Locate the cell with the specified text and output its [x, y] center coordinate. 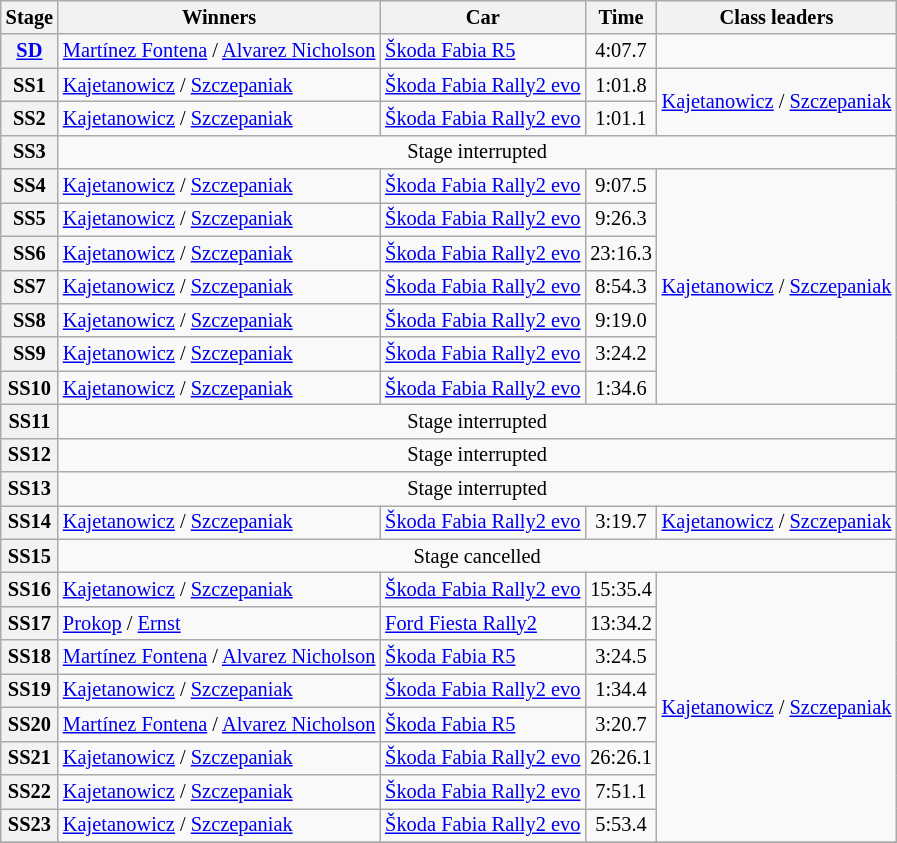
Time [620, 17]
15:35.4 [620, 589]
SS12 [30, 455]
1:01.1 [620, 118]
SS6 [30, 253]
SS1 [30, 85]
1:01.8 [620, 85]
9:07.5 [620, 186]
1:34.6 [620, 388]
3:20.7 [620, 724]
5:53.4 [620, 825]
SS22 [30, 791]
SS3 [30, 152]
SS2 [30, 118]
Car [482, 17]
SS7 [30, 287]
13:34.2 [620, 623]
SS18 [30, 657]
26:26.1 [620, 758]
SS9 [30, 354]
Stage cancelled [477, 556]
7:51.1 [620, 791]
3:24.2 [620, 354]
SS11 [30, 421]
3:19.7 [620, 522]
SS14 [30, 522]
SS16 [30, 589]
23:16.3 [620, 253]
SS19 [30, 690]
Stage [30, 17]
SD [30, 51]
3:24.5 [620, 657]
Ford Fiesta Rally2 [482, 623]
9:19.0 [620, 320]
SS5 [30, 219]
SS13 [30, 489]
SS17 [30, 623]
4:07.7 [620, 51]
SS21 [30, 758]
SS8 [30, 320]
1:34.4 [620, 690]
SS4 [30, 186]
SS15 [30, 556]
SS20 [30, 724]
SS10 [30, 388]
Winners [219, 17]
Prokop / Ernst [219, 623]
8:54.3 [620, 287]
SS23 [30, 825]
Class leaders [777, 17]
9:26.3 [620, 219]
